Scan for the cell matching the given text and deliver its [X, Y] coordinate at center. 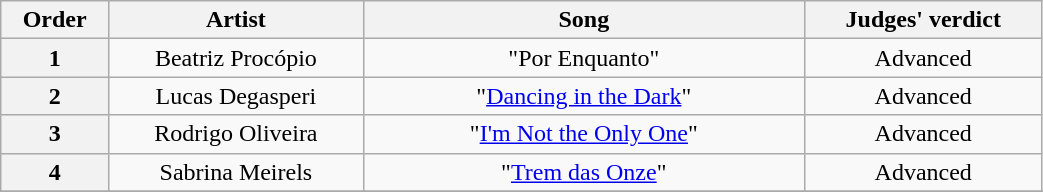
Rodrigo Oliveira [236, 134]
"Dancing in the Dark" [584, 96]
"I'm Not the Only One" [584, 134]
Lucas Degasperi [236, 96]
3 [55, 134]
Song [584, 20]
1 [55, 58]
Judges' verdict [923, 20]
"Por Enquanto" [584, 58]
Artist [236, 20]
2 [55, 96]
Order [55, 20]
"Trem das Onze" [584, 172]
Sabrina Meirels [236, 172]
4 [55, 172]
Beatriz Procópio [236, 58]
